Return the (X, Y) coordinate for the center point of the cell that contains the specified text.  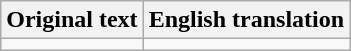
English translation (246, 20)
Original text (72, 20)
